Identify which cell holds the provided text, then report its [X, Y] central coordinate. 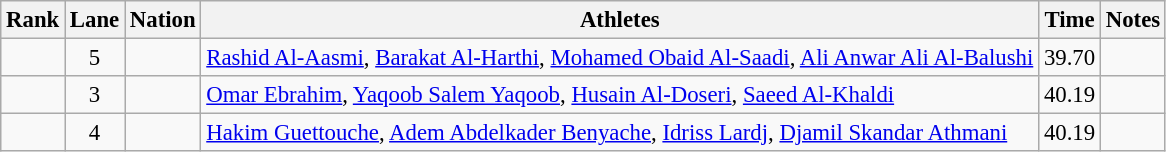
3 [95, 95]
39.70 [1070, 58]
Notes [1132, 20]
Hakim Guettouche, Adem Abdelkader Benyache, Idriss Lardj, Djamil Skandar Athmani [620, 133]
Omar Ebrahim, Yaqoob Salem Yaqoob, Husain Al-Doseri, Saeed Al-Khaldi [620, 95]
Rank [33, 20]
Athletes [620, 20]
Lane [95, 20]
5 [95, 58]
Time [1070, 20]
Rashid Al-Aasmi, Barakat Al-Harthi, Mohamed Obaid Al-Saadi, Ali Anwar Ali Al-Balushi [620, 58]
Nation [163, 20]
4 [95, 133]
